For the text-containing cell, return its midpoint in (x, y) coordinate format. 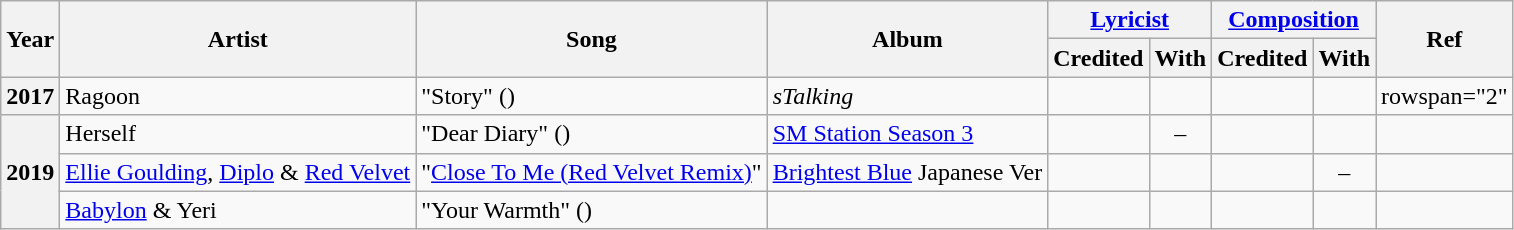
rowspan="2" (1445, 96)
Ref (1445, 39)
Brightest Blue Japanese Ver (908, 172)
Album (908, 39)
Lyricist (1130, 20)
"Dear Diary" () (592, 134)
2019 (30, 172)
sTalking (908, 96)
Composition (1294, 20)
Song (592, 39)
Ellie Goulding, Diplo & Red Velvet (238, 172)
"Close To Me (Red Velvet Remix)" (592, 172)
Year (30, 39)
Artist (238, 39)
SM Station Season 3 (908, 134)
"Story" () (592, 96)
Herself (238, 134)
Babylon & Yeri (238, 210)
2017 (30, 96)
Ragoon (238, 96)
"Your Warmth" () (592, 210)
